Pinpoint the cell where the given text exists, returning its (X, Y) midpoint coordinate. 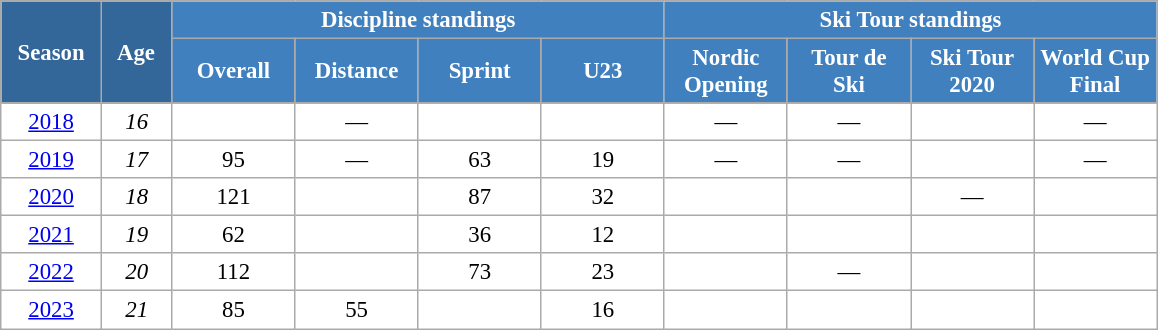
112 (234, 273)
U23 (602, 72)
62 (234, 235)
55 (356, 310)
2020 (52, 197)
63 (480, 160)
36 (480, 235)
17 (136, 160)
Ski Tour2020 (972, 72)
87 (480, 197)
Distance (356, 72)
2023 (52, 310)
World CupFinal (1096, 72)
95 (234, 160)
Season (52, 52)
20 (136, 273)
85 (234, 310)
21 (136, 310)
2021 (52, 235)
73 (480, 273)
2022 (52, 273)
23 (602, 273)
Age (136, 52)
NordicOpening (726, 72)
2019 (52, 160)
18 (136, 197)
32 (602, 197)
Discipline standings (418, 20)
Tour deSki (848, 72)
2018 (52, 122)
Ski Tour standings (910, 20)
Overall (234, 72)
12 (602, 235)
Sprint (480, 72)
121 (234, 197)
